Return the (x, y) coordinate for the center point of the cell that contains the specified text.  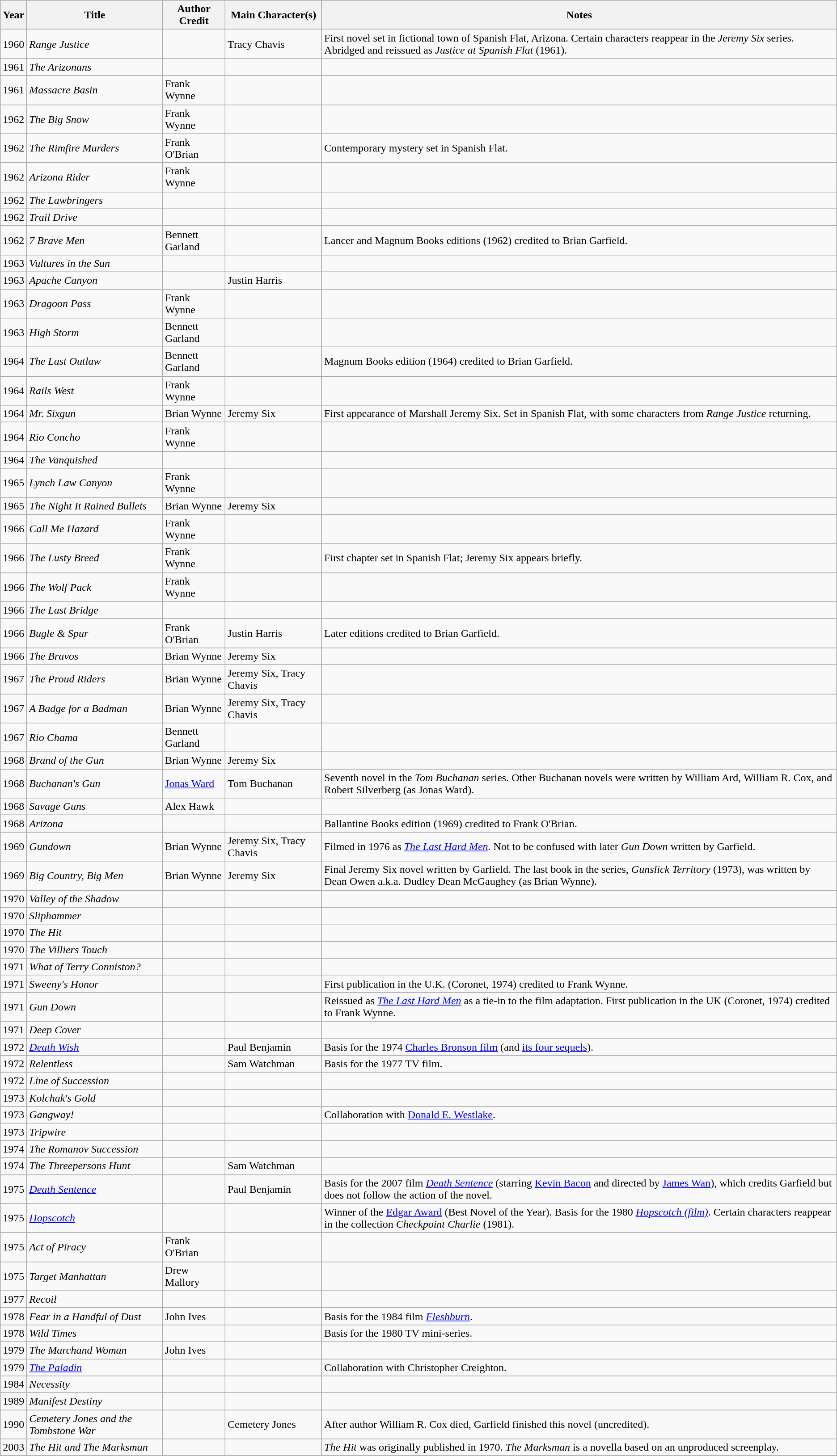
The Romanov Succession (95, 1149)
1977 (13, 1299)
A Badge for a Badman (95, 708)
The Hit was originally published in 1970. The Marksman is a novella based on an unproduced screenplay. (579, 1448)
Basis for the 1977 TV film. (579, 1064)
The Bravos (95, 656)
1990 (13, 1425)
Range Justice (95, 44)
Drew Mallory (194, 1276)
Collaboration with Christopher Creighton. (579, 1367)
First chapter set in Spanish Flat; Jeremy Six appears briefly. (579, 558)
Ballantine Books edition (1969) credited to Frank O'Brian. (579, 824)
The Last Bridge (95, 610)
The Lawbringers (95, 200)
The Threepersons Hunt (95, 1166)
Main Character(s) (274, 15)
2003 (13, 1448)
Massacre Basin (95, 90)
Buchanan's Gun (95, 784)
Necessity (95, 1384)
Gundown (95, 846)
Filmed in 1976 as The Last Hard Men. Not to be confused with later Gun Down written by Garfield. (579, 846)
Magnum Books edition (1964) credited to Brian Garfield. (579, 362)
1989 (13, 1401)
Brand of the Gun (95, 761)
Year (13, 15)
Basis for the 1980 TV mini-series. (579, 1333)
Arizona (95, 824)
Manifest Destiny (95, 1401)
Death Sentence (95, 1189)
1984 (13, 1384)
Cemetery Jones and the Tombstone War (95, 1425)
Trail Drive (95, 217)
Valley of the Shadow (95, 899)
The Villiers Touch (95, 950)
Recoil (95, 1299)
Sliphammer (95, 916)
Title (95, 15)
The Wolf Pack (95, 587)
7 Brave Men (95, 240)
Line of Succession (95, 1081)
The Big Snow (95, 119)
Relentless (95, 1064)
Apache Canyon (95, 280)
High Storm (95, 332)
Alex Hawk (194, 807)
The Lusty Breed (95, 558)
Lancer and Magnum Books editions (1962) credited to Brian Garfield. (579, 240)
Tracy Chavis (274, 44)
Bugle & Spur (95, 633)
Later editions credited to Brian Garfield. (579, 633)
Seventh novel in the Tom Buchanan series. Other Buchanan novels were written by William Ard, William R. Cox, and Robert Silverberg (as Jonas Ward). (579, 784)
What of Terry Conniston? (95, 967)
Fear in a Handful of Dust (95, 1316)
Reissued as The Last Hard Men as a tie-in to the film adaptation. First publication in the UK (Coronet, 1974) credited to Frank Wynne. (579, 1006)
First publication in the U.K. (Coronet, 1974) credited to Frank Wynne. (579, 984)
Dragoon Pass (95, 303)
Notes (579, 15)
The Hit and The Marksman (95, 1448)
Basis for the 1984 film Fleshburn. (579, 1316)
Hopscotch (95, 1218)
Target Manhattan (95, 1276)
First appearance of Marshall Jeremy Six. Set in Spanish Flat, with some characters from Range Justice returning. (579, 414)
After author William R. Cox died, Garfield finished this novel (uncredited). (579, 1425)
Deep Cover (95, 1030)
The Night It Rained Bullets (95, 506)
Lynch Law Canyon (95, 483)
Gun Down (95, 1006)
1960 (13, 44)
Cemetery Jones (274, 1425)
Vultures in the Sun (95, 263)
Author Credit (194, 15)
The Last Outlaw (95, 362)
Call Me Hazard (95, 529)
Act of Piracy (95, 1247)
Basis for the 1974 Charles Bronson film (and its four sequels). (579, 1047)
Rio Concho (95, 437)
Jonas Ward (194, 784)
Rails West (95, 391)
Big Country, Big Men (95, 876)
Contemporary mystery set in Spanish Flat. (579, 148)
Arizona Rider (95, 177)
Mr. Sixgun (95, 414)
Death Wish (95, 1047)
The Vanquished (95, 460)
Sweeny's Honor (95, 984)
The Arizonans (95, 67)
Wild Times (95, 1333)
Rio Chama (95, 737)
Gangway! (95, 1115)
The Paladin (95, 1367)
Collaboration with Donald E. Westlake. (579, 1115)
The Marchand Woman (95, 1350)
Kolchak's Gold (95, 1098)
The Hit (95, 933)
The Rimfire Murders (95, 148)
The Proud Riders (95, 679)
Tripwire (95, 1132)
Savage Guns (95, 807)
Tom Buchanan (274, 784)
